Search for the cell housing the specified text and yield its [x, y] center coordinate. 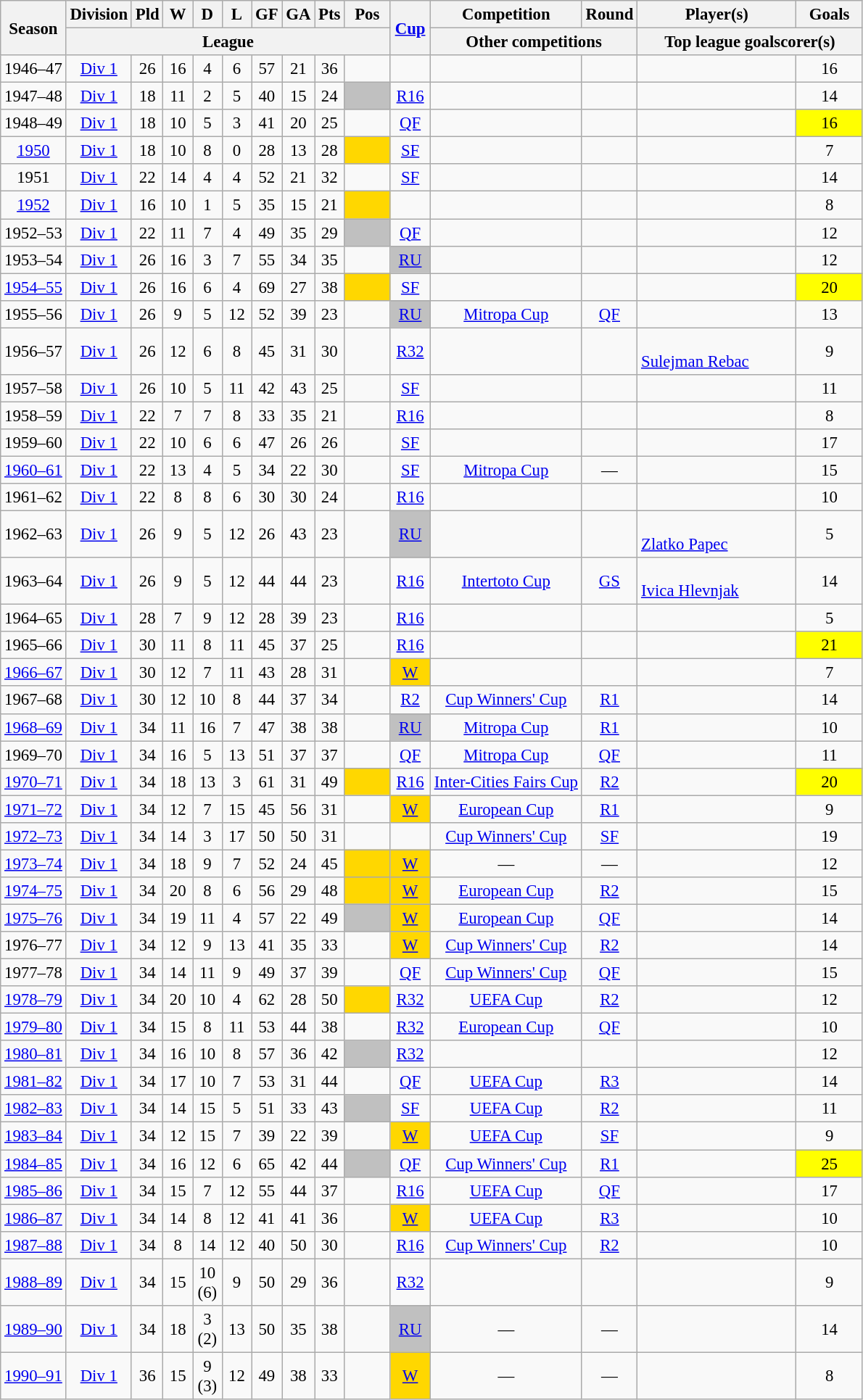
1972–73 [33, 837]
1962–63 [33, 535]
Goals [830, 15]
Ivica Hlevnjak [717, 581]
1947–48 [33, 96]
1955–56 [33, 314]
Round [609, 15]
Top league goalscorer(s) [750, 42]
Season [33, 28]
Intertoto Cup [506, 581]
62 [267, 1000]
D [207, 15]
1986–87 [33, 1218]
Pts [329, 15]
1953–54 [33, 260]
1 [207, 205]
1950 [33, 151]
1959–60 [33, 443]
9 (3) [207, 1376]
1952–53 [33, 233]
1979–80 [33, 1027]
1948–49 [33, 123]
3 (2) [207, 1330]
Division [99, 15]
1985–86 [33, 1190]
1984–85 [33, 1164]
Player(s) [717, 15]
1990–91 [33, 1376]
1977–78 [33, 973]
1980–81 [33, 1054]
1956–57 [33, 351]
1957–58 [33, 389]
1965–66 [33, 645]
1970–71 [33, 782]
1960–61 [33, 470]
Cup [410, 28]
27 [299, 287]
1978–79 [33, 1000]
1975–76 [33, 918]
1954–55 [33, 287]
1961–62 [33, 497]
GS [609, 581]
1951 [33, 178]
1969–70 [33, 755]
1946–47 [33, 69]
1968–69 [33, 727]
1966–67 [33, 673]
Pld [147, 15]
Other competitions [534, 42]
GA [299, 15]
Zlatko Papec [717, 535]
61 [267, 782]
48 [329, 891]
1958–59 [33, 415]
Sulejman Rebac [717, 351]
1964–65 [33, 618]
0 [236, 151]
1976–77 [33, 945]
1982–83 [33, 1109]
L [236, 15]
Competition [506, 15]
32 [329, 178]
65 [267, 1164]
1952 [33, 205]
1967–68 [33, 700]
Pos [367, 15]
GF [267, 15]
1988–89 [33, 1282]
1983–84 [33, 1136]
League [228, 42]
69 [267, 287]
1989–90 [33, 1330]
1987–88 [33, 1245]
1973–74 [33, 863]
2 [207, 96]
1981–82 [33, 1082]
Inter-Cities Fairs Cup [506, 782]
1963–64 [33, 581]
10 (6) [207, 1282]
1974–75 [33, 891]
1971–72 [33, 809]
